Provide the (X, Y) coordinate of the cell's center where the given text is located.  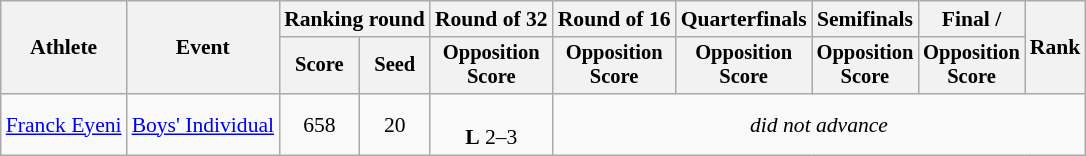
Semifinals (866, 19)
Round of 16 (614, 19)
Boys' Individual (204, 124)
Score (320, 66)
Franck Eyeni (64, 124)
L 2–3 (492, 124)
658 (320, 124)
20 (395, 124)
Athlete (64, 48)
Rank (1056, 48)
Seed (395, 66)
Round of 32 (492, 19)
Ranking round (354, 19)
Event (204, 48)
Final / (972, 19)
Quarterfinals (744, 19)
did not advance (820, 124)
